Return the [x, y] coordinate for the center point of the cell that contains the specified text.  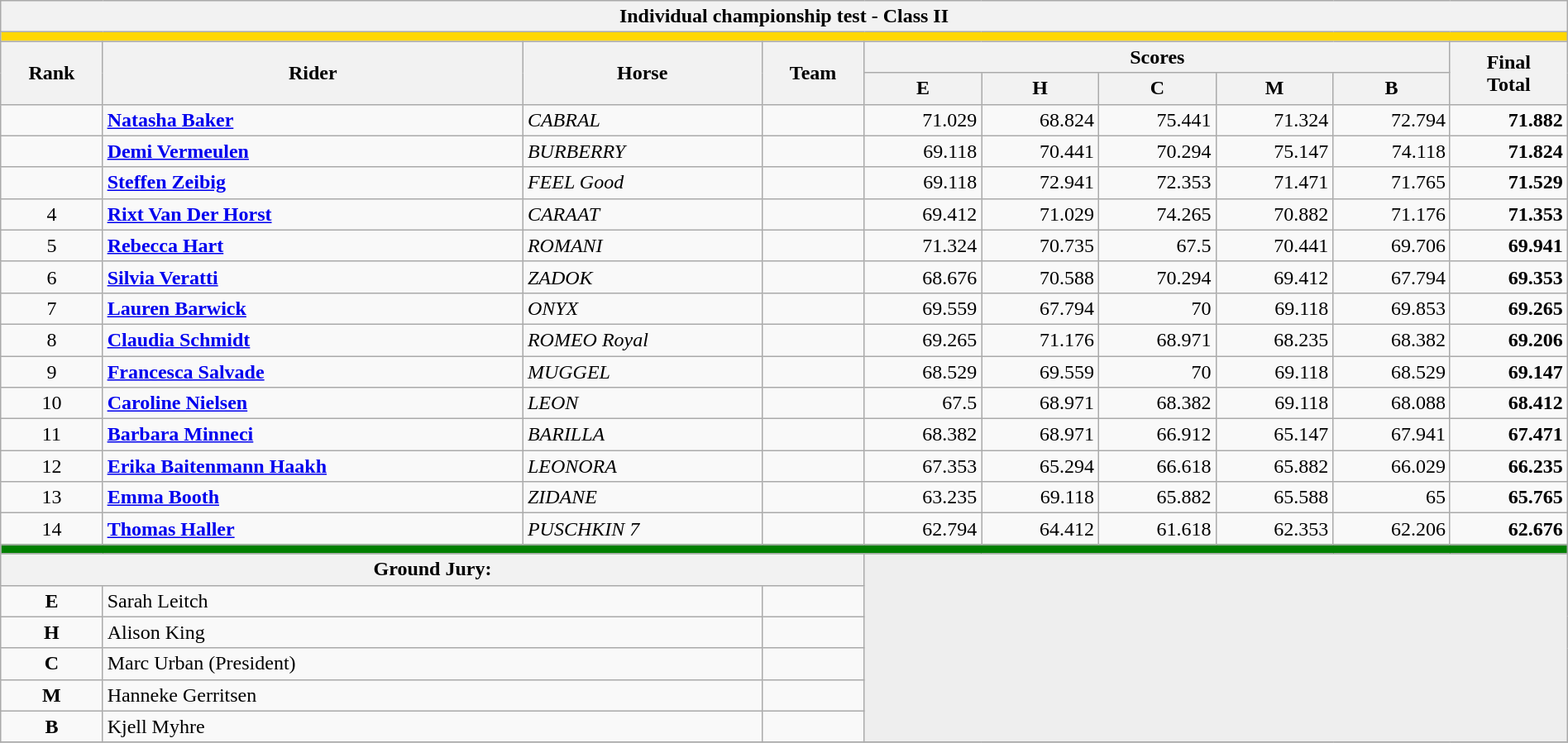
65.588 [1274, 498]
Hanneke Gerritsen [432, 695]
69.941 [1508, 245]
68.412 [1508, 403]
69.353 [1508, 277]
MUGGEL [642, 371]
LEON [642, 403]
Horse [642, 73]
Ground Jury: [433, 569]
ROMANI [642, 245]
Rider [313, 73]
14 [51, 529]
Emma Booth [313, 498]
69.706 [1392, 245]
71.529 [1508, 183]
Claudia Schmidt [313, 340]
67.941 [1392, 435]
ROMEO Royal [642, 340]
71.471 [1274, 183]
62.676 [1508, 529]
72.794 [1392, 120]
68.824 [1040, 120]
71.824 [1508, 151]
Erika Baitenmann Haakh [313, 466]
Steffen Zeibig [313, 183]
72.353 [1157, 183]
Team [813, 73]
69.853 [1392, 308]
CABRAL [642, 120]
67.353 [923, 466]
BARILLA [642, 435]
PUSCHKIN 7 [642, 529]
71.353 [1508, 214]
Demi Vermeulen [313, 151]
Kjell Myhre [432, 726]
10 [51, 403]
11 [51, 435]
66.618 [1157, 466]
62.206 [1392, 529]
65.147 [1274, 435]
Alison King [432, 632]
65.765 [1508, 498]
71.765 [1392, 183]
65 [1392, 498]
75.441 [1157, 120]
Silvia Veratti [313, 277]
Thomas Haller [313, 529]
FinalTotal [1508, 73]
72.941 [1040, 183]
12 [51, 466]
5 [51, 245]
4 [51, 214]
68.088 [1392, 403]
68.235 [1274, 340]
Rixt Van Der Horst [313, 214]
66.029 [1392, 466]
Caroline Nielsen [313, 403]
62.794 [923, 529]
Lauren Barwick [313, 308]
BURBERRY [642, 151]
8 [51, 340]
61.618 [1157, 529]
70.882 [1274, 214]
FEEL Good [642, 183]
62.353 [1274, 529]
68.676 [923, 277]
Individual championship test - Class II [784, 17]
Francesca Salvade [313, 371]
7 [51, 308]
Sarah Leitch [432, 601]
Natasha Baker [313, 120]
66.235 [1508, 466]
69.206 [1508, 340]
Rebecca Hart [313, 245]
74.118 [1392, 151]
Barbara Minneci [313, 435]
ZIDANE [642, 498]
70.588 [1040, 277]
65.294 [1040, 466]
64.412 [1040, 529]
63.235 [923, 498]
69.147 [1508, 371]
9 [51, 371]
74.265 [1157, 214]
66.912 [1157, 435]
Scores [1157, 57]
Rank [51, 73]
70.735 [1040, 245]
71.882 [1508, 120]
LEONORA [642, 466]
ZADOK [642, 277]
ONYX [642, 308]
6 [51, 277]
13 [51, 498]
67.471 [1508, 435]
75.147 [1274, 151]
Marc Urban (President) [432, 664]
CARAAT [642, 214]
